For the text-containing cell, return its midpoint in [X, Y] coordinate format. 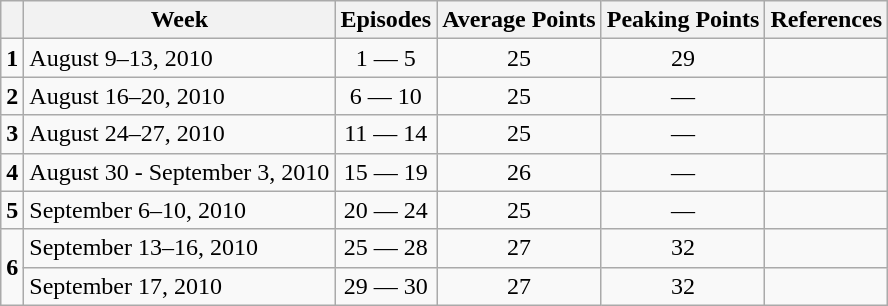
Week [180, 20]
September 13–16, 2010 [180, 248]
25 — 28 [386, 248]
August 24–27, 2010 [180, 134]
5 [12, 210]
3 [12, 134]
1 [12, 58]
4 [12, 172]
15 — 19 [386, 172]
Episodes [386, 20]
August 30 - September 3, 2010 [180, 172]
August 16–20, 2010 [180, 96]
September 6–10, 2010 [180, 210]
29 [683, 58]
6 — 10 [386, 96]
20 — 24 [386, 210]
6 [12, 267]
11 — 14 [386, 134]
29 — 30 [386, 286]
Peaking Points [683, 20]
26 [520, 172]
August 9–13, 2010 [180, 58]
1 — 5 [386, 58]
September 17, 2010 [180, 286]
2 [12, 96]
References [826, 20]
Average Points [520, 20]
